Pinpoint the cell where the given text exists, returning its (X, Y) midpoint coordinate. 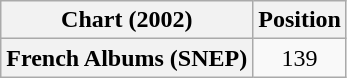
139 (300, 58)
French Albums (SNEP) (127, 58)
Position (300, 20)
Chart (2002) (127, 20)
